Return [X, Y] of the center of cell containing provided text 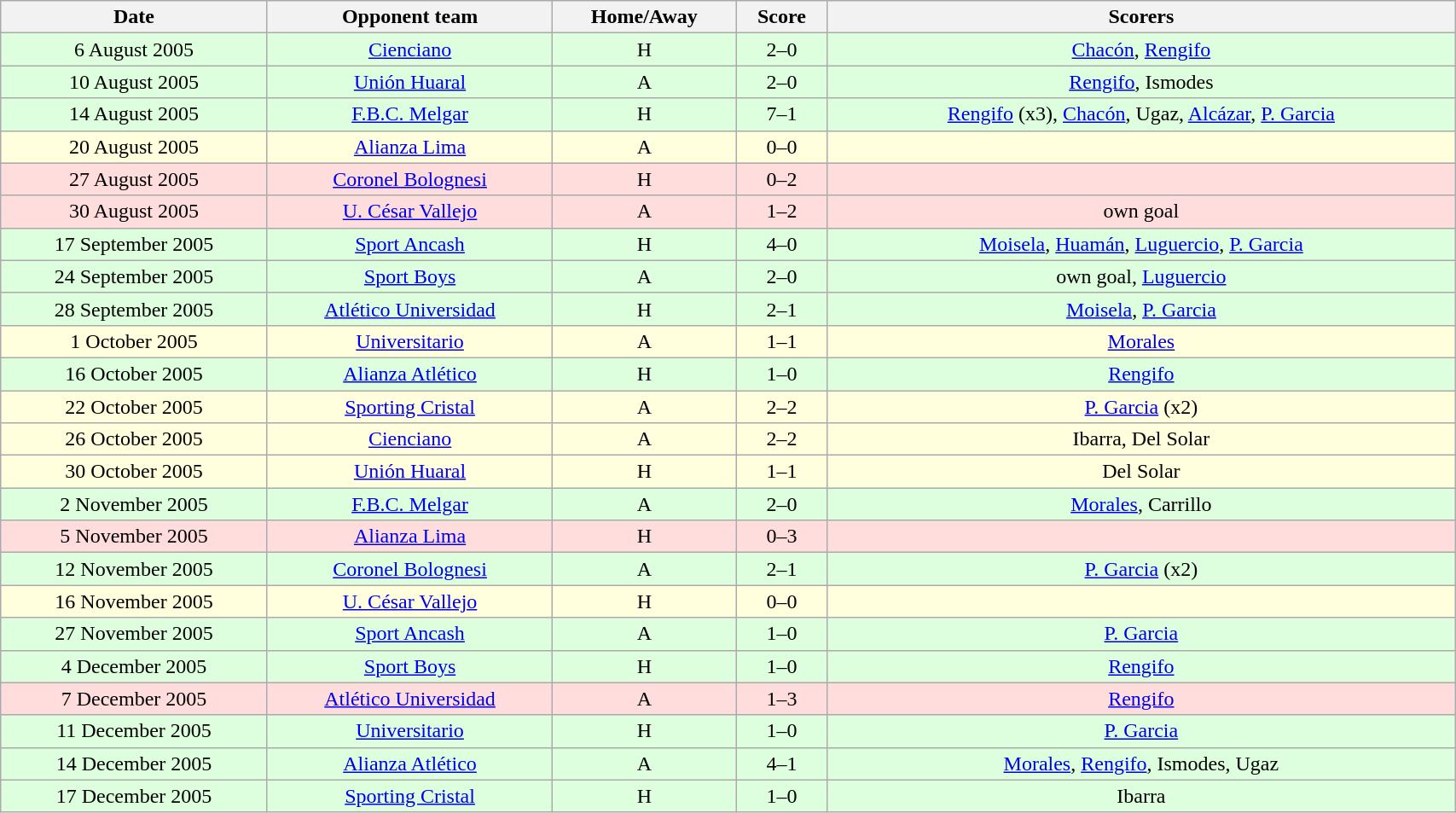
27 November 2005 [134, 634]
Score [781, 17]
16 October 2005 [134, 374]
16 November 2005 [134, 601]
Scorers [1141, 17]
Chacón, Rengifo [1141, 49]
22 October 2005 [134, 407]
Morales, Carrillo [1141, 504]
1–3 [781, 699]
Date [134, 17]
0–3 [781, 537]
26 October 2005 [134, 439]
10 August 2005 [134, 82]
own goal [1141, 212]
1 October 2005 [134, 341]
14 August 2005 [134, 114]
14 December 2005 [134, 764]
Del Solar [1141, 472]
2 November 2005 [134, 504]
5 November 2005 [134, 537]
own goal, Luguercio [1141, 276]
Ibarra [1141, 796]
12 November 2005 [134, 569]
Rengifo (x3), Chacón, Ugaz, Alcázar, P. Garcia [1141, 114]
Home/Away [645, 17]
Rengifo, Ismodes [1141, 82]
Morales [1141, 341]
Moisela, P. Garcia [1141, 309]
1–2 [781, 212]
27 August 2005 [134, 179]
30 August 2005 [134, 212]
11 December 2005 [134, 731]
24 September 2005 [134, 276]
7–1 [781, 114]
30 October 2005 [134, 472]
4 December 2005 [134, 666]
Ibarra, Del Solar [1141, 439]
17 December 2005 [134, 796]
4–1 [781, 764]
4–0 [781, 244]
Morales, Rengifo, Ismodes, Ugaz [1141, 764]
17 September 2005 [134, 244]
7 December 2005 [134, 699]
20 August 2005 [134, 147]
Opponent team [409, 17]
6 August 2005 [134, 49]
0–2 [781, 179]
Moisela, Huamán, Luguercio, P. Garcia [1141, 244]
28 September 2005 [134, 309]
